Return the (x, y) coordinate for the center point of the cell that contains the specified text.  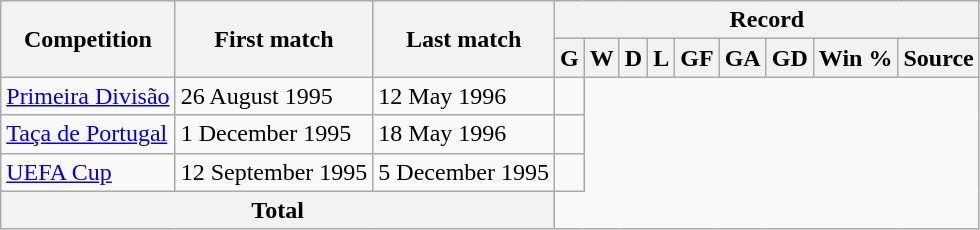
Competition (88, 39)
5 December 1995 (464, 172)
GD (790, 58)
Record (766, 20)
G (569, 58)
L (662, 58)
1 December 1995 (274, 134)
First match (274, 39)
Last match (464, 39)
Source (938, 58)
Win % (856, 58)
GA (742, 58)
Total (278, 210)
GF (697, 58)
UEFA Cup (88, 172)
18 May 1996 (464, 134)
12 May 1996 (464, 96)
D (633, 58)
12 September 1995 (274, 172)
W (602, 58)
26 August 1995 (274, 96)
Primeira Divisão (88, 96)
Taça de Portugal (88, 134)
